For the text-containing cell, return its midpoint in (x, y) coordinate format. 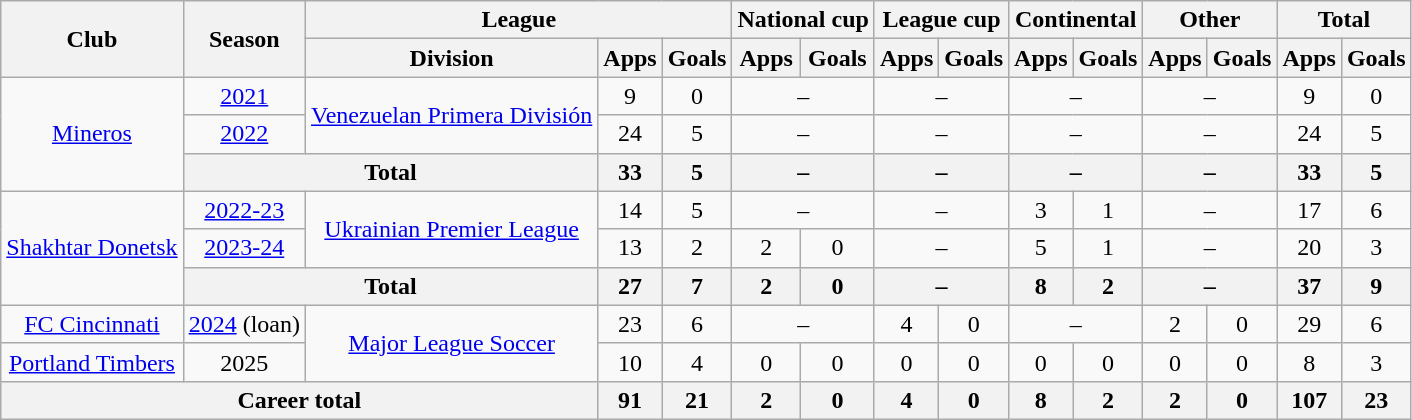
Season (244, 39)
10 (630, 362)
2022 (244, 134)
League (518, 20)
Ukrainian Premier League (451, 229)
29 (1309, 324)
14 (630, 210)
Other (1210, 20)
7 (697, 286)
13 (630, 248)
2022-23 (244, 210)
Club (92, 39)
107 (1309, 400)
League cup (941, 20)
Division (451, 58)
Career total (300, 400)
91 (630, 400)
37 (1309, 286)
27 (630, 286)
2023-24 (244, 248)
FC Cincinnati (92, 324)
21 (697, 400)
2021 (244, 96)
Continental (1076, 20)
National cup (803, 20)
2025 (244, 362)
20 (1309, 248)
2024 (loan) (244, 324)
Venezuelan Primera División (451, 115)
17 (1309, 210)
Mineros (92, 134)
Shakhtar Donetsk (92, 248)
Portland Timbers (92, 362)
Major League Soccer (451, 343)
